From the cell containing the given text, extract its center point as [X, Y] coordinate. 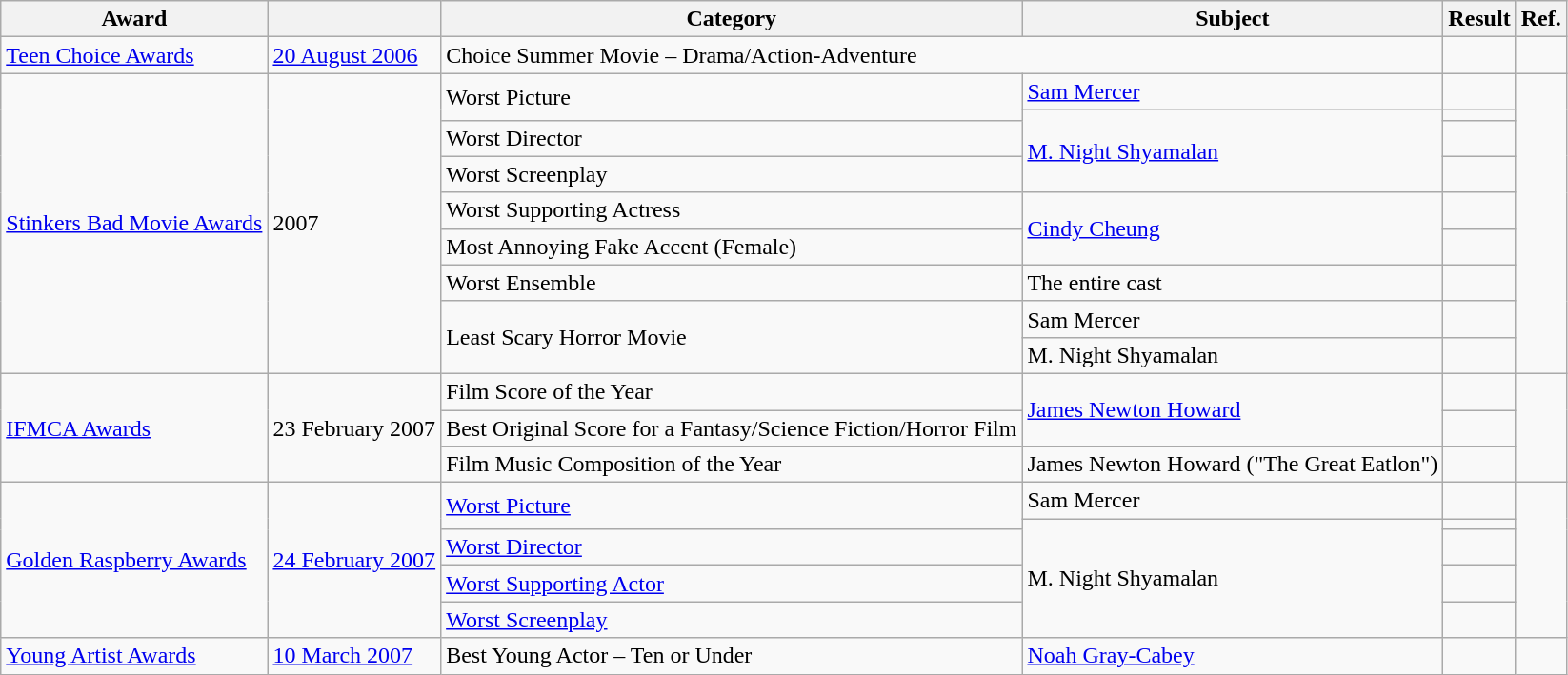
23 February 2007 [354, 427]
Result [1479, 19]
James Newton Howard ("The Great Eatlon") [1233, 465]
Choice Summer Movie – Drama/Action-Adventure [942, 55]
Ref. [1541, 19]
Cindy Cheung [1233, 228]
Worst Supporting Actor [732, 584]
Young Artist Awards [134, 656]
IFMCA Awards [134, 427]
10 March 2007 [354, 656]
Teen Choice Awards [134, 55]
Worst Ensemble [732, 283]
Award [134, 19]
20 August 2006 [354, 55]
Subject [1233, 19]
Most Annoying Fake Accent (Female) [732, 247]
Best Young Actor – Ten or Under [732, 656]
Best Original Score for a Fantasy/Science Fiction/Horror Film [732, 427]
Category [732, 19]
2007 [354, 224]
Noah Gray-Cabey [1233, 656]
James Newton Howard [1233, 409]
Least Scary Horror Movie [732, 337]
Film Music Composition of the Year [732, 465]
Stinkers Bad Movie Awards [134, 224]
The entire cast [1233, 283]
Film Score of the Year [732, 391]
Worst Supporting Actress [732, 210]
Golden Raspberry Awards [134, 560]
24 February 2007 [354, 560]
